Provide the [X, Y] coordinate of the cell's center where the given text is located.  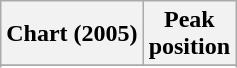
Peakposition [189, 34]
Chart (2005) [72, 34]
